Detect which cell encompasses the target text, then output its (x, y) center coordinate. 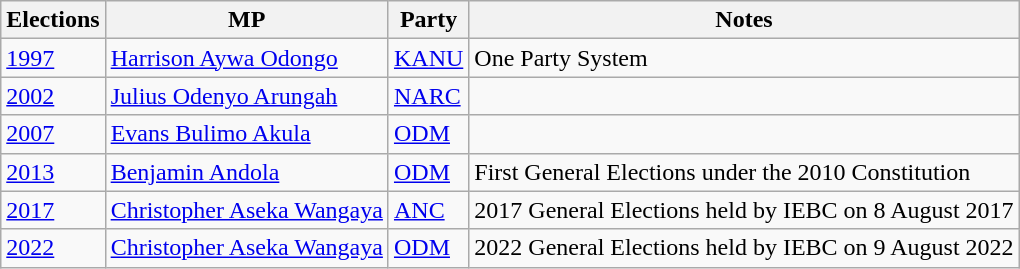
Party (428, 20)
2022 General Elections held by IEBC on 9 August 2022 (744, 248)
MP (246, 20)
One Party System (744, 58)
Julius Odenyo Arungah (246, 96)
KANU (428, 58)
Elections (53, 20)
Notes (744, 20)
2022 (53, 248)
2013 (53, 172)
Evans Bulimo Akula (246, 134)
Benjamin Andola (246, 172)
2017 (53, 210)
2007 (53, 134)
1997 (53, 58)
NARC (428, 96)
2017 General Elections held by IEBC on 8 August 2017 (744, 210)
2002 (53, 96)
Harrison Aywa Odongo (246, 58)
First General Elections under the 2010 Constitution (744, 172)
ANC (428, 210)
